Pinpoint the cell where the given text exists, returning its (X, Y) midpoint coordinate. 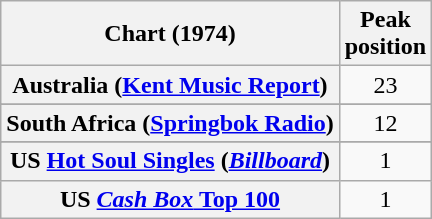
23 (385, 85)
Chart (1974) (170, 34)
US Cash Box Top 100 (170, 199)
12 (385, 123)
South Africa (Springbok Radio) (170, 123)
US Hot Soul Singles (Billboard) (170, 161)
Peakposition (385, 34)
Australia (Kent Music Report) (170, 85)
